Search for the cell housing the specified text and yield its (X, Y) center coordinate. 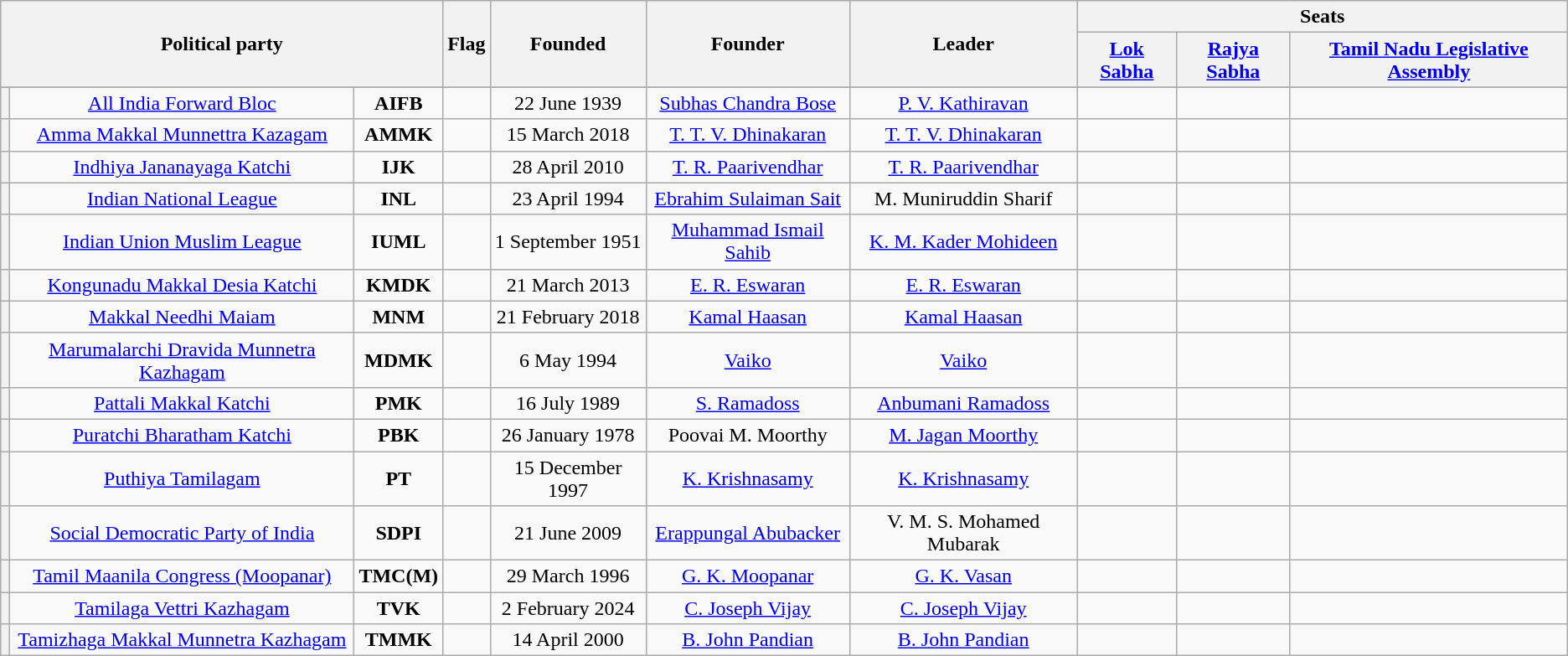
SDPI (399, 533)
IJK (399, 167)
M. Muniruddin Sharif (963, 199)
Rajya Sabha (1233, 60)
Makkal Needhi Maiam (183, 317)
G. K. Vasan (963, 576)
21 June 2009 (568, 533)
29 March 1996 (568, 576)
K. M. Kader Mohideen (963, 241)
PMK (399, 403)
Puthiya Tamilagam (183, 478)
Founder (747, 44)
Political party (222, 44)
26 January 1978 (568, 435)
TMMK (399, 640)
Amma Makkal Munnettra Kazagam (183, 135)
Lok Sabha (1127, 60)
S. Ramadoss (747, 403)
MNM (399, 317)
6 May 1994 (568, 360)
PBK (399, 435)
Erappungal Abubacker (747, 533)
Marumalarchi Dravida Munnetra Kazhagam (183, 360)
14 April 2000 (568, 640)
M. Jagan Moorthy (963, 435)
AIFB (399, 103)
15 March 2018 (568, 135)
21 March 2013 (568, 285)
Flag (467, 44)
P. V. Kathiravan (963, 103)
22 June 1939 (568, 103)
1 September 1951 (568, 241)
21 February 2018 (568, 317)
Social Democratic Party of India (183, 533)
TVK (399, 608)
Puratchi Bharatham Katchi (183, 435)
Pattali Makkal Katchi (183, 403)
Tamilaga Vettri Kazhagam (183, 608)
23 April 1994 (568, 199)
Ebrahim Sulaiman Sait (747, 199)
Seats (1322, 17)
INL (399, 199)
Tamil Maanila Congress (Moopanar) (183, 576)
16 July 1989 (568, 403)
15 December 1997 (568, 478)
Indian Union Muslim League (183, 241)
Subhas Chandra Bose (747, 103)
Anbumani Ramadoss (963, 403)
PT (399, 478)
Leader (963, 44)
KMDK (399, 285)
V. M. S. Mohamed Mubarak (963, 533)
Kongunadu Makkal Desia Katchi (183, 285)
MDMK (399, 360)
Tamil Nadu Legislative Assembly (1429, 60)
All India Forward Bloc (183, 103)
Indian National League (183, 199)
Founded (568, 44)
Poovai M. Moorthy (747, 435)
Indhiya Jananayaga Katchi (183, 167)
28 April 2010 (568, 167)
G. K. Moopanar (747, 576)
Tamizhaga Makkal Munnetra Kazhagam (183, 640)
Muhammad Ismail Sahib (747, 241)
AMMK (399, 135)
TMC(M) (399, 576)
IUML (399, 241)
2 February 2024 (568, 608)
